For the text-containing cell, return its midpoint in (X, Y) coordinate format. 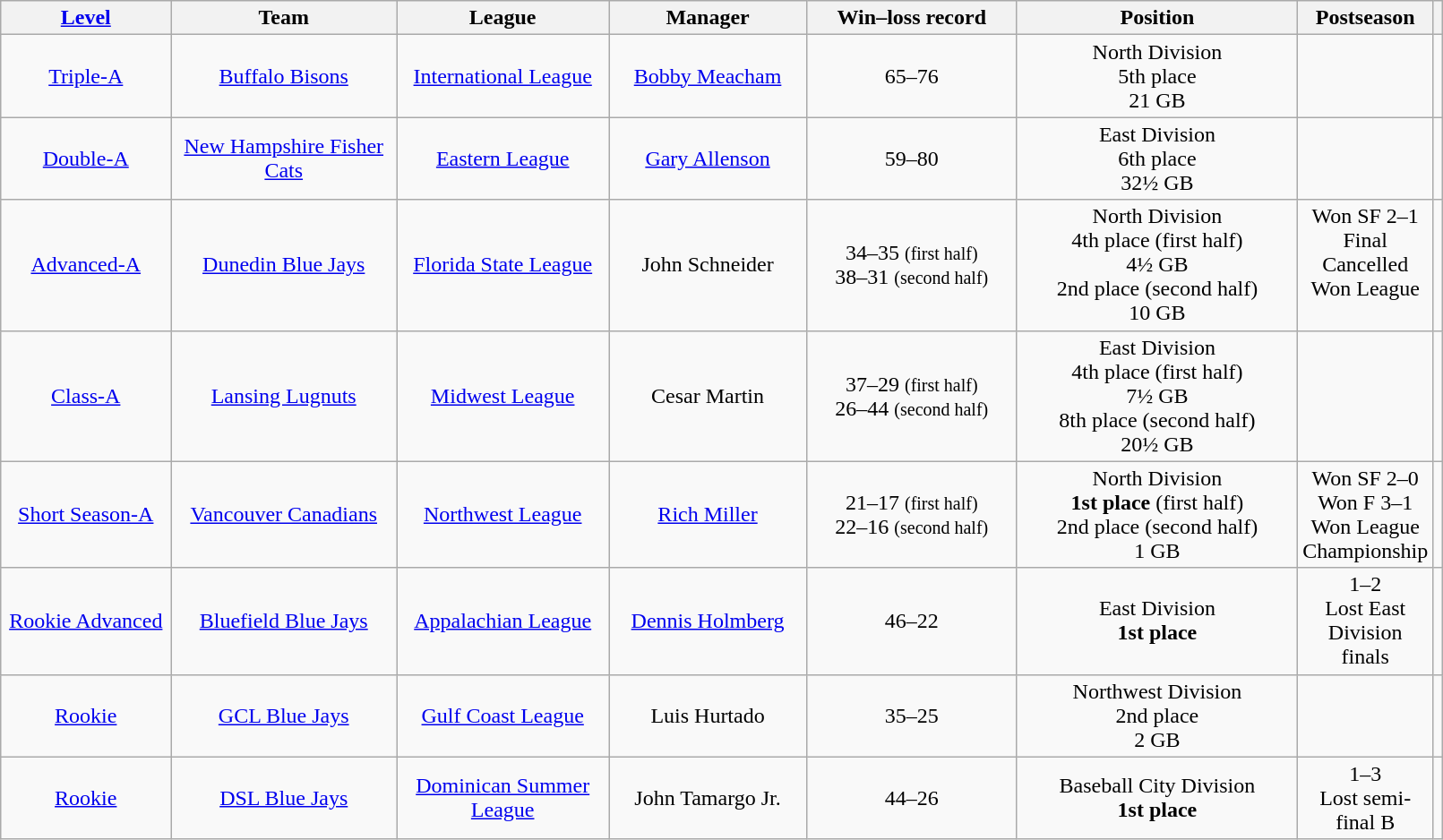
Dunedin Blue Jays (284, 265)
Short Season-A (86, 514)
East Division1st place (1157, 621)
East Division4th place (first half)7½ GB8th place (second half)20½ GB (1157, 396)
East Division6th place32½ GB (1157, 159)
John Tamargo Jr. (708, 798)
Won SF 2–0Won F 3–1Won League Championship (1365, 514)
International League (503, 76)
League (503, 18)
Triple-A (86, 76)
Luis Hurtado (708, 716)
59–80 (912, 159)
Double-A (86, 159)
1–3Lost semi-final B (1365, 798)
New Hampshire Fisher Cats (284, 159)
Bobby Meacham (708, 76)
Vancouver Canadians (284, 514)
Gary Allenson (708, 159)
North Division5th place21 GB (1157, 76)
35–25 (912, 716)
Position (1157, 18)
Baseball City Division1st place (1157, 798)
Rookie Advanced (86, 621)
21–17 (first half) 22–16 (second half) (912, 514)
Manager (708, 18)
34–35 (first half) 38–31 (second half) (912, 265)
Team (284, 18)
Dennis Holmberg (708, 621)
Advanced-A (86, 265)
Eastern League (503, 159)
Class-A (86, 396)
Florida State League (503, 265)
44–26 (912, 798)
Appalachian League (503, 621)
John Schneider (708, 265)
Cesar Martin (708, 396)
DSL Blue Jays (284, 798)
65–76 (912, 76)
Gulf Coast League (503, 716)
Lansing Lugnuts (284, 396)
Win–loss record (912, 18)
Won SF 2–1Final CancelledWon League (1365, 265)
Postseason (1365, 18)
Dominican Summer League (503, 798)
Level (86, 18)
37–29 (first half) 26–44 (second half) (912, 396)
Bluefield Blue Jays (284, 621)
Midwest League (503, 396)
Northwest League (503, 514)
North Division1st place (first half)2nd place (second half)1 GB (1157, 514)
1–2Lost East Division finals (1365, 621)
North Division4th place (first half)4½ GB2nd place (second half)10 GB (1157, 265)
46–22 (912, 621)
Buffalo Bisons (284, 76)
Northwest Division2nd place2 GB (1157, 716)
GCL Blue Jays (284, 716)
Rich Miller (708, 514)
